Pinpoint the cell where the given text exists, returning its [X, Y] midpoint coordinate. 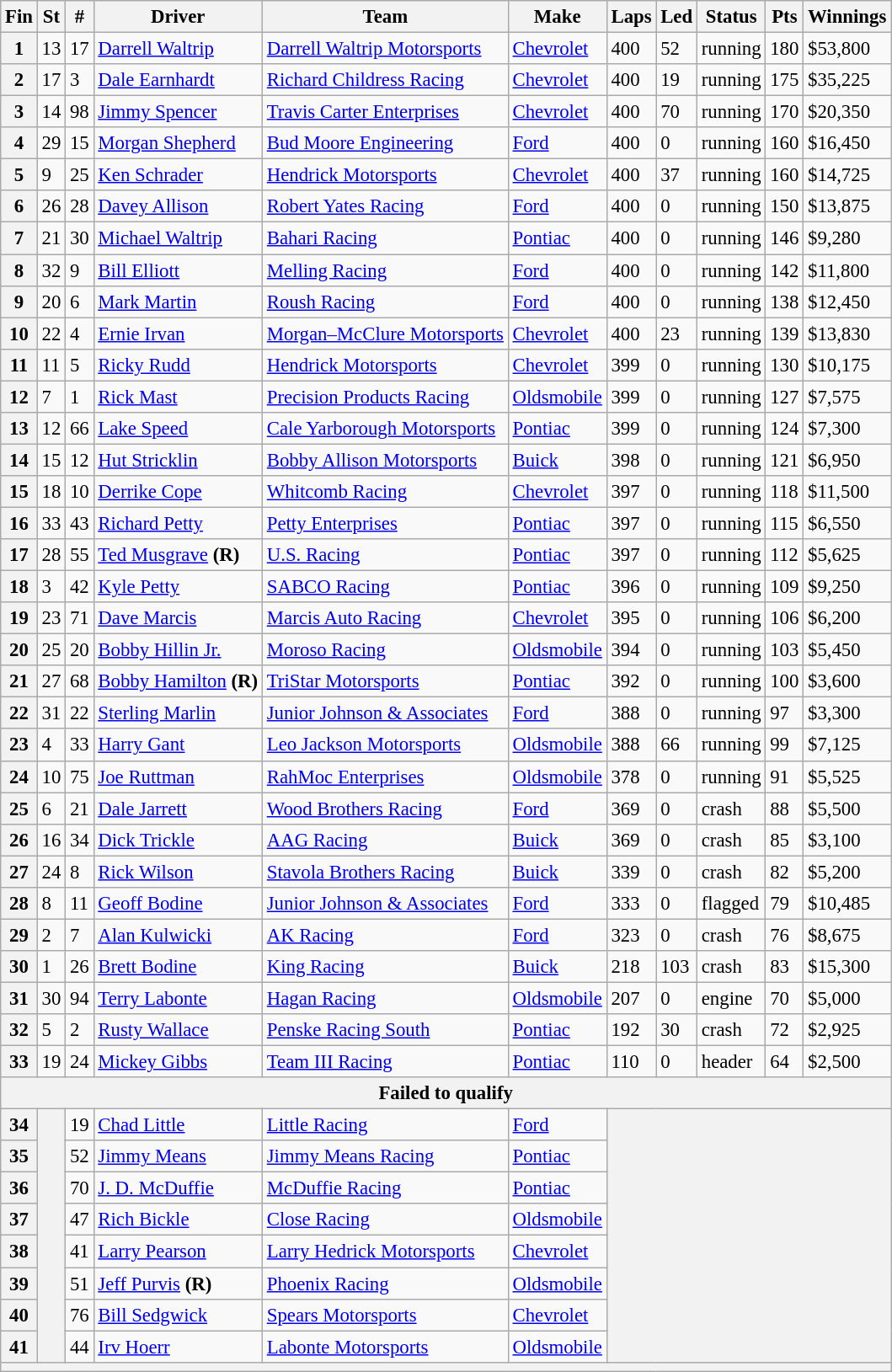
Melling Racing [385, 270]
SABCO Racing [385, 587]
Mickey Gibbs [178, 1062]
Rich Bickle [178, 1220]
207 [632, 998]
39 [19, 1284]
Mark Martin [178, 302]
110 [632, 1062]
112 [785, 555]
Bobby Hamilton (R) [178, 681]
47 [79, 1220]
$9,280 [847, 238]
$7,300 [847, 429]
Driver [178, 17]
Geoff Bodine [178, 904]
McDuffie Racing [385, 1188]
339 [632, 872]
106 [785, 618]
AAG Racing [385, 840]
115 [785, 523]
Jimmy Means Racing [385, 1156]
35 [19, 1156]
$15,300 [847, 967]
68 [79, 681]
175 [785, 80]
$11,500 [847, 492]
Team III Racing [385, 1062]
Alan Kulwicki [178, 935]
Richard Childress Racing [385, 80]
Davey Allison [178, 206]
Morgan Shepherd [178, 143]
Jimmy Spencer [178, 112]
$7,575 [847, 397]
Led [677, 17]
Larry Hedrick Motorsports [385, 1252]
Travis Carter Enterprises [385, 112]
U.S. Racing [385, 555]
83 [785, 967]
$16,450 [847, 143]
118 [785, 492]
192 [632, 1030]
Roush Racing [385, 302]
Brett Bodine [178, 967]
40 [19, 1315]
Ernie Irvan [178, 334]
Team [385, 17]
Winnings [847, 17]
Status [731, 17]
AK Racing [385, 935]
$12,450 [847, 302]
$2,925 [847, 1030]
109 [785, 587]
$14,725 [847, 175]
395 [632, 618]
124 [785, 429]
$5,200 [847, 872]
$35,225 [847, 80]
Hut Stricklin [178, 460]
Close Racing [385, 1220]
85 [785, 840]
Moroso Racing [385, 650]
Lake Speed [178, 429]
75 [79, 777]
header [731, 1062]
Dale Jarrett [178, 809]
Petty Enterprises [385, 523]
91 [785, 777]
$5,000 [847, 998]
St [51, 17]
Larry Pearson [178, 1252]
36 [19, 1188]
88 [785, 809]
121 [785, 460]
$6,950 [847, 460]
Pts [785, 17]
127 [785, 397]
Michael Waltrip [178, 238]
Robert Yates Racing [385, 206]
150 [785, 206]
79 [785, 904]
$2,500 [847, 1062]
Bud Moore Engineering [385, 143]
Hagan Racing [385, 998]
333 [632, 904]
Derrike Cope [178, 492]
99 [785, 745]
RahMoc Enterprises [385, 777]
180 [785, 49]
$5,625 [847, 555]
$3,600 [847, 681]
$8,675 [847, 935]
Failed to qualify [446, 1093]
J. D. McDuffie [178, 1188]
TriStar Motorsports [385, 681]
Bill Sedgwick [178, 1315]
72 [785, 1030]
398 [632, 460]
Darrell Waltrip [178, 49]
392 [632, 681]
42 [79, 587]
flagged [731, 904]
Richard Petty [178, 523]
51 [79, 1284]
$13,875 [847, 206]
Cale Yarborough Motorsports [385, 429]
Laps [632, 17]
Joe Ruttman [178, 777]
100 [785, 681]
$6,550 [847, 523]
Leo Jackson Motorsports [385, 745]
$6,200 [847, 618]
82 [785, 872]
71 [79, 618]
38 [19, 1252]
Kyle Petty [178, 587]
Little Racing [385, 1125]
396 [632, 587]
Bahari Racing [385, 238]
$3,300 [847, 713]
Rick Mast [178, 397]
# [79, 17]
$5,525 [847, 777]
98 [79, 112]
64 [785, 1062]
Terry Labonte [178, 998]
$11,800 [847, 270]
Fin [19, 17]
394 [632, 650]
Whitcomb Racing [385, 492]
Marcis Auto Racing [385, 618]
Morgan–McClure Motorsports [385, 334]
Labonte Motorsports [385, 1347]
Sterling Marlin [178, 713]
Rick Wilson [178, 872]
Penske Racing South [385, 1030]
$10,175 [847, 365]
Phoenix Racing [385, 1284]
Precision Products Racing [385, 397]
94 [79, 998]
Wood Brothers Racing [385, 809]
139 [785, 334]
130 [785, 365]
Darrell Waltrip Motorsports [385, 49]
323 [632, 935]
Make [558, 17]
$20,350 [847, 112]
King Racing [385, 967]
$5,500 [847, 809]
378 [632, 777]
Stavola Brothers Racing [385, 872]
$9,250 [847, 587]
170 [785, 112]
Rusty Wallace [178, 1030]
Ricky Rudd [178, 365]
44 [79, 1347]
Bill Elliott [178, 270]
142 [785, 270]
Dale Earnhardt [178, 80]
218 [632, 967]
55 [79, 555]
Irv Hoerr [178, 1347]
Dick Trickle [178, 840]
$10,485 [847, 904]
Ken Schrader [178, 175]
Jeff Purvis (R) [178, 1284]
engine [731, 998]
Bobby Allison Motorsports [385, 460]
43 [79, 523]
Spears Motorsports [385, 1315]
146 [785, 238]
97 [785, 713]
138 [785, 302]
Harry Gant [178, 745]
$53,800 [847, 49]
Dave Marcis [178, 618]
$7,125 [847, 745]
$13,830 [847, 334]
Chad Little [178, 1125]
Bobby Hillin Jr. [178, 650]
Ted Musgrave (R) [178, 555]
$5,450 [847, 650]
Jimmy Means [178, 1156]
$3,100 [847, 840]
